Determine the [x, y] coordinate at the center of the cell enclosing the given text.  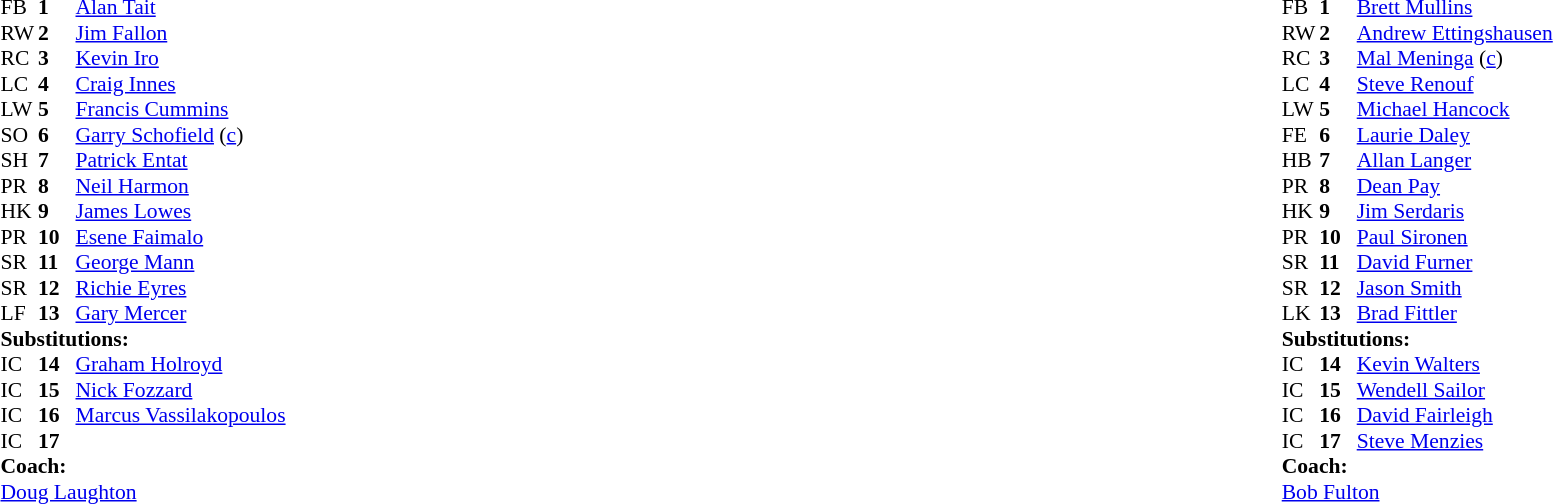
Kevin Iro [181, 59]
Nick Fozzard [181, 390]
George Mann [181, 263]
Steve Renouf [1455, 84]
FE [1301, 135]
Andrew Ettingshausen [1455, 33]
Marcus Vassilakopoulos [181, 415]
Garry Schofield (c) [181, 135]
Allan Langer [1455, 161]
Mal Meninga (c) [1455, 59]
Michael Hancock [1455, 109]
Brad Fittler [1455, 313]
Esene Faimalo [181, 237]
LF [19, 313]
SH [19, 161]
Paul Sironen [1455, 237]
Jason Smith [1455, 288]
Neil Harmon [181, 186]
HB [1301, 161]
Kevin Walters [1455, 365]
SO [19, 135]
Graham Holroyd [181, 365]
Francis Cummins [181, 109]
Laurie Daley [1455, 135]
Dean Pay [1455, 186]
Patrick Entat [181, 161]
David Fairleigh [1455, 415]
David Furner [1455, 263]
Steve Menzies [1455, 441]
Richie Eyres [181, 288]
Jim Serdaris [1455, 211]
Gary Mercer [181, 313]
Craig Innes [181, 84]
LK [1301, 313]
James Lowes [181, 211]
Wendell Sailor [1455, 390]
Jim Fallon [181, 33]
